Return the (X, Y) coordinate for the center point of the cell that contains the specified text.  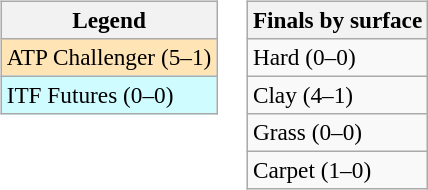
Legend (108, 20)
ATP Challenger (5–1) (108, 57)
Clay (4–1) (337, 95)
Finals by surface (337, 20)
Grass (0–0) (337, 133)
Carpet (1–0) (337, 171)
Hard (0–0) (337, 57)
ITF Futures (0–0) (108, 95)
